Scan for the cell matching the given text and deliver its [x, y] coordinate at center. 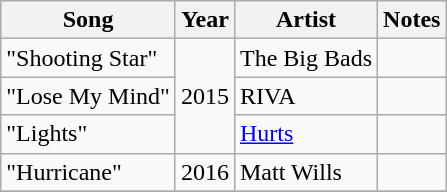
The Big Bads [306, 58]
"Hurricane" [88, 172]
Year [204, 20]
"Shooting Star" [88, 58]
"Lights" [88, 134]
Notes [412, 20]
RIVA [306, 96]
2015 [204, 96]
Artist [306, 20]
Hurts [306, 134]
2016 [204, 172]
Matt Wills [306, 172]
Song [88, 20]
"Lose My Mind" [88, 96]
